Provide the (x, y) coordinate of the cell's center where the given text is located.  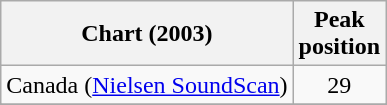
Peakposition (339, 34)
29 (339, 85)
Chart (2003) (147, 34)
Canada (Nielsen SoundScan) (147, 85)
